Output the [x, y] coordinate of the center of the cell containing the given text.  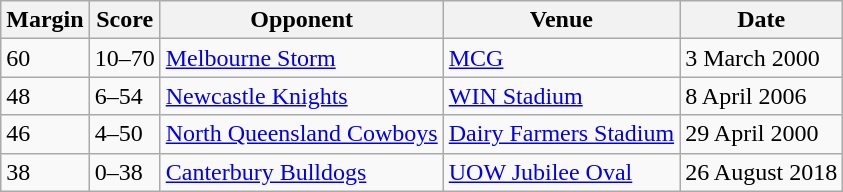
WIN Stadium [561, 96]
60 [45, 58]
26 August 2018 [762, 172]
29 April 2000 [762, 134]
Canterbury Bulldogs [302, 172]
Date [762, 20]
46 [45, 134]
MCG [561, 58]
Venue [561, 20]
Margin [45, 20]
48 [45, 96]
Dairy Farmers Stadium [561, 134]
0–38 [124, 172]
Opponent [302, 20]
Melbourne Storm [302, 58]
38 [45, 172]
North Queensland Cowboys [302, 134]
4–50 [124, 134]
Newcastle Knights [302, 96]
6–54 [124, 96]
10–70 [124, 58]
UOW Jubilee Oval [561, 172]
3 March 2000 [762, 58]
8 April 2006 [762, 96]
Score [124, 20]
